Search for the cell housing the specified text and yield its [x, y] center coordinate. 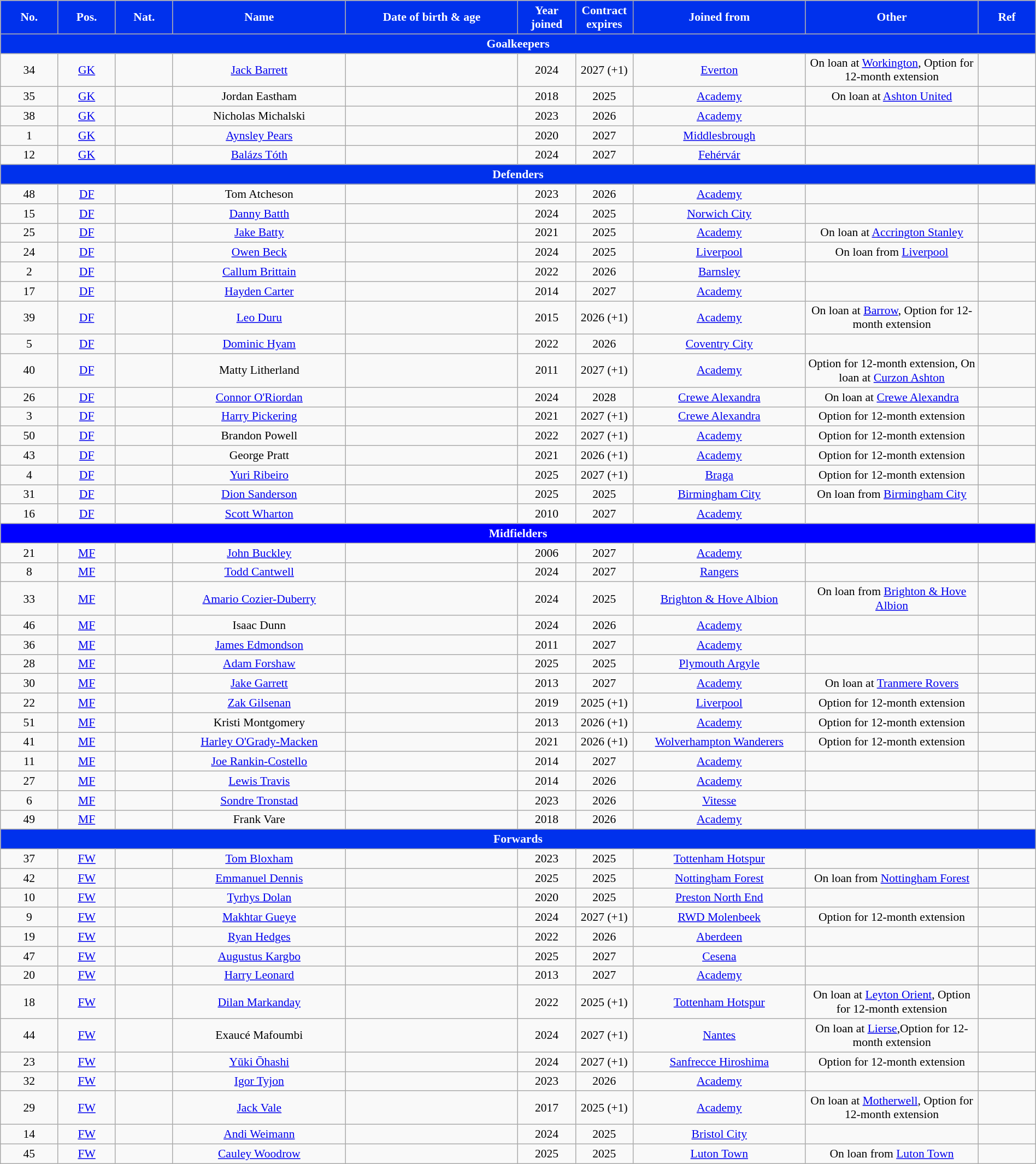
36 [30, 645]
Middlesbrough [719, 136]
30 [30, 684]
31 [30, 495]
Goalkeepers [518, 44]
Nottingham Forest [719, 878]
17 [30, 291]
On loan from Birmingham City [892, 495]
2017 [546, 1108]
Yūki Ōhashi [259, 1062]
Igor Tyjon [259, 1081]
Todd Cantwell [259, 572]
20 [30, 975]
Aberdeen [719, 937]
Danny Batth [259, 214]
49 [30, 820]
Sondre Tronstad [259, 801]
Brandon Powell [259, 436]
Defenders [518, 175]
37 [30, 859]
Midfielders [518, 533]
On loan from Luton Town [892, 1154]
Amario Cozier-Duberry [259, 599]
Makhtar Gueye [259, 918]
Connor O'Riordan [259, 397]
38 [30, 116]
Joined from [719, 17]
26 [30, 397]
Birmingham City [719, 495]
Tom Bloxham [259, 859]
Adam Forshaw [259, 664]
47 [30, 956]
Pos. [86, 17]
8 [30, 572]
On loan at Leyton Orient, Option for 12-month extension [892, 1002]
On loan at Barrow, Option for 12-month extension [892, 318]
Yuri Ribeiro [259, 475]
3 [30, 416]
Joe Rankin-Costello [259, 762]
35 [30, 97]
On loan from Nottingham Forest [892, 878]
Plymouth Argyle [719, 664]
23 [30, 1062]
On loan from Brighton & Hove Albion [892, 599]
41 [30, 742]
42 [30, 878]
Owen Beck [259, 252]
18 [30, 1002]
Zak Gilsenan [259, 703]
Luton Town [719, 1154]
Aynsley Pears [259, 136]
Nicholas Michalski [259, 116]
James Edmondson [259, 645]
Isaac Dunn [259, 625]
Other [892, 17]
On loan at Workington, Option for 12-month extension [892, 70]
Harley O'Grady-Macken [259, 742]
48 [30, 194]
Jake Batty [259, 233]
On loan at Tranmere Rovers [892, 684]
Wolverhampton Wanderers [719, 742]
33 [30, 599]
Leo Duru [259, 318]
15 [30, 214]
On loan at Lierse,Option for 12-month extension [892, 1035]
Nantes [719, 1035]
Tom Atcheson [259, 194]
Brighton & Hove Albion [719, 599]
Harry Pickering [259, 416]
On loan at Crewe Alexandra [892, 397]
Coventry City [719, 344]
Jack Barrett [259, 70]
Kristi Montgomery [259, 722]
2019 [546, 703]
5 [30, 344]
On loan from Liverpool [892, 252]
Augustus Kargbo [259, 956]
Jordan Eastham [259, 97]
Fehérvár [719, 155]
21 [30, 553]
14 [30, 1134]
22 [30, 703]
Matty Litherland [259, 371]
40 [30, 371]
11 [30, 762]
Cesena [719, 956]
19 [30, 937]
Callum Brittain [259, 272]
Contract expires [604, 17]
2028 [604, 397]
On loan at Ashton United [892, 97]
No. [30, 17]
Date of birth & age [432, 17]
Scott Wharton [259, 514]
Bristol City [719, 1134]
Forwards [518, 839]
1 [30, 136]
Tyrhys Dolan [259, 898]
Andi Weimann [259, 1134]
Exaucé Mafoumbi [259, 1035]
Hayden Carter [259, 291]
44 [30, 1035]
Jack Vale [259, 1108]
Nat. [144, 17]
45 [30, 1154]
2010 [546, 514]
Emmanuel Dennis [259, 878]
9 [30, 918]
2 [30, 272]
Preston North End [719, 898]
16 [30, 514]
Harry Leonard [259, 975]
29 [30, 1108]
46 [30, 625]
10 [30, 898]
Frank Vare [259, 820]
43 [30, 456]
Dion Sanderson [259, 495]
12 [30, 155]
John Buckley [259, 553]
4 [30, 475]
6 [30, 801]
Dilan Markanday [259, 1002]
Vitesse [719, 801]
On loan at Motherwell, Option for 12-month extension [892, 1108]
Barnsley [719, 272]
Norwich City [719, 214]
50 [30, 436]
32 [30, 1081]
27 [30, 781]
RWD Molenbeek [719, 918]
Year joined [546, 17]
On loan at Accrington Stanley [892, 233]
Ref [1006, 17]
Dominic Hyam [259, 344]
Ryan Hedges [259, 937]
34 [30, 70]
28 [30, 664]
Sanfrecce Hiroshima [719, 1062]
Balázs Tóth [259, 155]
25 [30, 233]
Rangers [719, 572]
George Pratt [259, 456]
2015 [546, 318]
2006 [546, 553]
39 [30, 318]
51 [30, 722]
Cauley Woodrow [259, 1154]
Braga [719, 475]
Everton [719, 70]
24 [30, 252]
Jake Garrett [259, 684]
Name [259, 17]
Option for 12-month extension, On loan at Curzon Ashton [892, 371]
Lewis Travis [259, 781]
